From the cell containing the given text, extract its center point as [x, y] coordinate. 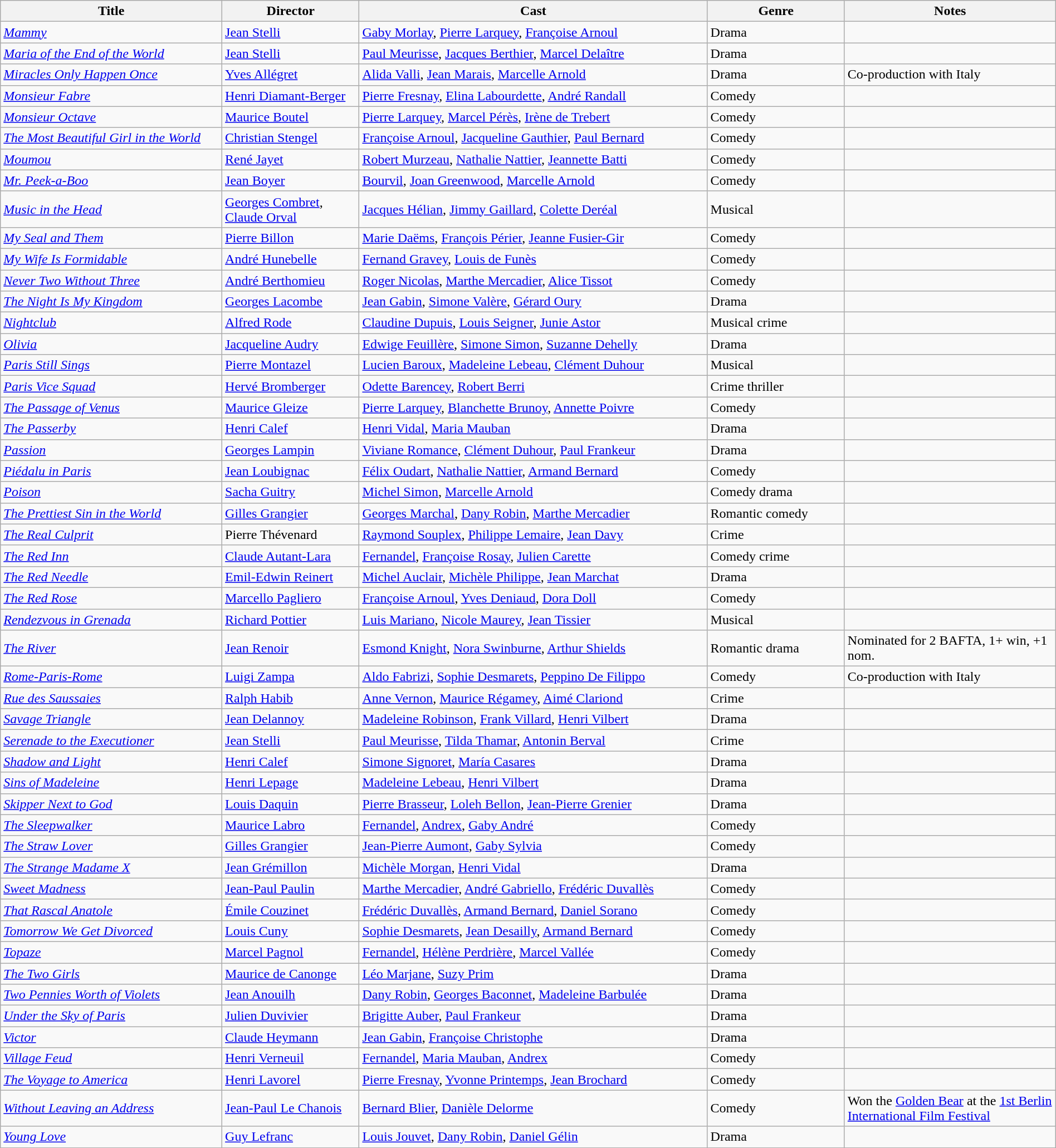
Maurice Gleize [291, 408]
Pierre Larquey, Marcel Pérès, Irène de Trebert [534, 117]
Village Feud [111, 1058]
Marthe Mercadier, André Gabriello, Frédéric Duvallès [534, 889]
The Passerby [111, 429]
Pierre Billon [291, 238]
The Red Rose [111, 598]
Jean Renoir [291, 648]
André Berthomieu [291, 280]
Claude Autant-Lara [291, 556]
Victor [111, 1037]
Luis Mariano, Nicole Maurey, Jean Tissier [534, 620]
Henri Diamant-Berger [291, 96]
Simone Signoret, María Casares [534, 762]
Odette Barencey, Robert Berri [534, 386]
Jean Gabin, Françoise Christophe [534, 1037]
Christian Stengel [291, 138]
Madeleine Lebeau, Henri Vilbert [534, 783]
Claudine Dupuis, Louis Seigner, Junie Astor [534, 323]
The Strange Madame X [111, 867]
Robert Murzeau, Nathalie Nattier, Jeannette Batti [534, 159]
Roger Nicolas, Marthe Mercadier, Alice Tissot [534, 280]
Olivia [111, 344]
Fernandel, Andrex, Gaby André [534, 825]
Gaby Morlay, Pierre Larquey, Françoise Arnoul [534, 32]
Jean-Pierre Aumont, Gaby Sylvia [534, 846]
The Real Culprit [111, 534]
Musical crime [776, 323]
That Rascal Anatole [111, 910]
Shadow and Light [111, 762]
Jacques Hélian, Jimmy Gaillard, Colette Deréal [534, 209]
Jean-Paul Paulin [291, 889]
Jean-Paul Le Chanois [291, 1108]
Without Leaving an Address [111, 1108]
Maurice Boutel [291, 117]
Passion [111, 450]
Henri Lavorel [291, 1080]
Rendezvous in Grenada [111, 620]
Notes [950, 11]
Fernandel, Hélène Perdrière, Marcel Vallée [534, 952]
Jean Anouilh [291, 995]
Jean Boyer [291, 180]
Jean Grémillon [291, 867]
The Passage of Venus [111, 408]
Henri Vidal, Maria Mauban [534, 429]
Monsieur Octave [111, 117]
Young Love [111, 1137]
Paris Vice Squad [111, 386]
The Night Is My Kingdom [111, 302]
Françoise Arnoul, Yves Deniaud, Dora Doll [534, 598]
Georges Lacombe [291, 302]
Françoise Arnoul, Jacqueline Gauthier, Paul Bernard [534, 138]
The River [111, 648]
Georges Marchal, Dany Robin, Marthe Mercadier [534, 513]
Romantic comedy [776, 513]
The Red Needle [111, 577]
Pierre Brasseur, Loleh Bellon, Jean-Pierre Grenier [534, 804]
Pierre Thévenard [291, 534]
Mammy [111, 32]
Dany Robin, Georges Baconnet, Madeleine Barbulée [534, 995]
Crime thriller [776, 386]
Bourvil, Joan Greenwood, Marcelle Arnold [534, 180]
The Straw Lover [111, 846]
Savage Triangle [111, 719]
Félix Oudart, Nathalie Nattier, Armand Bernard [534, 471]
Mr. Peek-a-Boo [111, 180]
Topaze [111, 952]
Alida Valli, Jean Marais, Marcelle Arnold [534, 75]
Rome-Paris-Rome [111, 677]
Moumou [111, 159]
Léo Marjane, Suzy Prim [534, 974]
Alfred Rode [291, 323]
Pierre Larquey, Blanchette Brunoy, Annette Poivre [534, 408]
Marcel Pagnol [291, 952]
Brigitte Auber, Paul Frankeur [534, 1016]
Pierre Montazel [291, 365]
Comedy drama [776, 492]
Aldo Fabrizi, Sophie Desmarets, Peppino De Filippo [534, 677]
The Two Girls [111, 974]
Maurice Labro [291, 825]
Ralph Habib [291, 698]
The Prettiest Sin in the World [111, 513]
My Wife Is Formidable [111, 259]
Miracles Only Happen Once [111, 75]
Viviane Romance, Clément Duhour, Paul Frankeur [534, 450]
Frédéric Duvallès, Armand Bernard, Daniel Sorano [534, 910]
The Sleepwalker [111, 825]
Poison [111, 492]
Jacqueline Audry [291, 344]
Never Two Without Three [111, 280]
Monsieur Fabre [111, 96]
Madeleine Robinson, Frank Villard, Henri Vilbert [534, 719]
Rue des Saussaies [111, 698]
Henri Lepage [291, 783]
Pierre Fresnay, Yvonne Printemps, Jean Brochard [534, 1080]
Jean Gabin, Simone Valère, Gérard Oury [534, 302]
Julien Duvivier [291, 1016]
Comedy crime [776, 556]
Two Pennies Worth of Violets [111, 995]
Louis Daquin [291, 804]
Serenade to the Executioner [111, 740]
Henri Verneuil [291, 1058]
Anne Vernon, Maurice Régamey, Aimé Clariond [534, 698]
Maria of the End of the World [111, 53]
Marcello Pagliero [291, 598]
Cast [534, 11]
Maurice de Canonge [291, 974]
Jean Loubignac [291, 471]
The Most Beautiful Girl in the World [111, 138]
Georges Lampin [291, 450]
Piédalu in Paris [111, 471]
Director [291, 11]
Paul Meurisse, Jacques Berthier, Marcel Delaître [534, 53]
Edwige Feuillère, Simone Simon, Suzanne Dehelly [534, 344]
Sweet Madness [111, 889]
My Seal and Them [111, 238]
Fernand Gravey, Louis de Funès [534, 259]
Lucien Baroux, Madeleine Lebeau, Clément Duhour [534, 365]
Georges Combret, Claude Orval [291, 209]
René Jayet [291, 159]
Louis Cuny [291, 931]
Skipper Next to God [111, 804]
Michel Auclair, Michèle Philippe, Jean Marchat [534, 577]
Michel Simon, Marcelle Arnold [534, 492]
Fernandel, Maria Mauban, Andrex [534, 1058]
Emil-Edwin Reinert [291, 577]
Marie Daëms, François Périer, Jeanne Fusier-Gir [534, 238]
Sacha Guitry [291, 492]
Music in the Head [111, 209]
André Hunebelle [291, 259]
Pierre Fresnay, Elina Labourdette, André Randall [534, 96]
Luigi Zampa [291, 677]
Nightclub [111, 323]
Tomorrow We Get Divorced [111, 931]
Guy Lefranc [291, 1137]
Raymond Souplex, Philippe Lemaire, Jean Davy [534, 534]
Jean Delannoy [291, 719]
Bernard Blier, Danièle Delorme [534, 1108]
Yves Allégret [291, 75]
The Red Inn [111, 556]
Hervé Bromberger [291, 386]
Under the Sky of Paris [111, 1016]
Claude Heymann [291, 1037]
Sophie Desmarets, Jean Desailly, Armand Bernard [534, 931]
Genre [776, 11]
Nominated for 2 BAFTA, 1+ win, +1 nom. [950, 648]
Title [111, 11]
Won the Golden Bear at the 1st Berlin International Film Festival [950, 1108]
Émile Couzinet [291, 910]
Esmond Knight, Nora Swinburne, Arthur Shields [534, 648]
Sins of Madeleine [111, 783]
Paris Still Sings [111, 365]
Richard Pottier [291, 620]
Michèle Morgan, Henri Vidal [534, 867]
The Voyage to America [111, 1080]
Fernandel, Françoise Rosay, Julien Carette [534, 556]
Paul Meurisse, Tilda Thamar, Antonin Berval [534, 740]
Louis Jouvet, Dany Robin, Daniel Gélin [534, 1137]
Romantic drama [776, 648]
